Detect which cell encompasses the target text, then output its (X, Y) center coordinate. 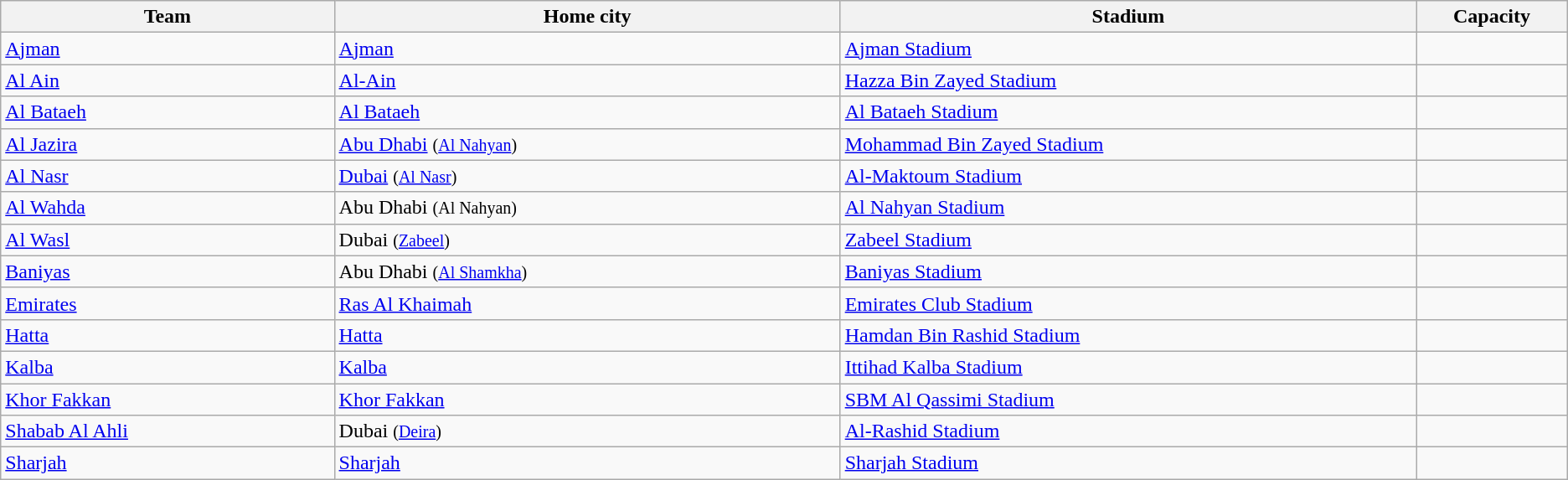
Baniyas Stadium (1128, 271)
Al-Ain (587, 80)
Team (168, 17)
Emirates Club Stadium (1128, 303)
Al-Maktoum Stadium (1128, 176)
Home city (587, 17)
Ras Al Khaimah (587, 303)
Dubai (Zabeel) (587, 240)
Al Wahda (168, 208)
Al Wasl (168, 240)
Dubai (Al Nasr) (587, 176)
Al-Rashid Stadium (1128, 431)
SBM Al Qassimi Stadium (1128, 400)
Al Nahyan Stadium (1128, 208)
Dubai (Deira) (587, 431)
Sharjah Stadium (1128, 463)
Stadium (1128, 17)
Zabeel Stadium (1128, 240)
Capacity (1493, 17)
Mohammad Bin Zayed Stadium (1128, 144)
Hazza Bin Zayed Stadium (1128, 80)
Al Nasr (168, 176)
Al Jazira (168, 144)
Baniyas (168, 271)
Abu Dhabi (Al Shamkha) (587, 271)
Ajman Stadium (1128, 49)
Emirates (168, 303)
Shabab Al Ahli (168, 431)
Al Bataeh Stadium (1128, 112)
Ittihad Kalba Stadium (1128, 367)
Hamdan Bin Rashid Stadium (1128, 335)
Al Ain (168, 80)
